Output the [X, Y] coordinate of the center of the cell containing the given text.  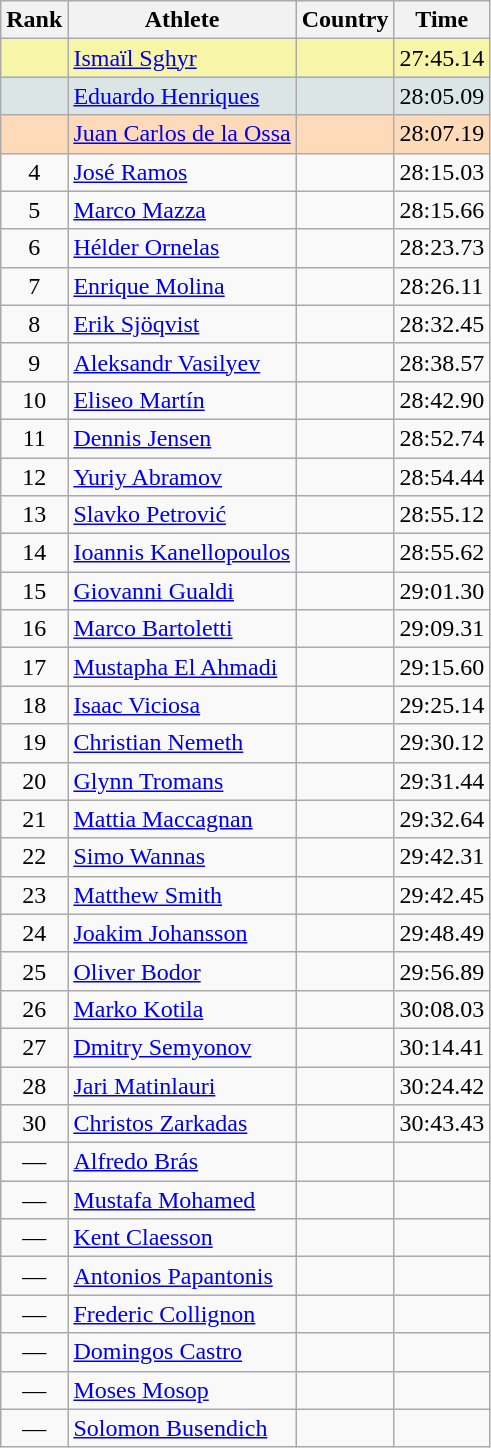
19 [34, 743]
Alfredo Brás [182, 1162]
Erik Sjöqvist [182, 324]
Aleksandr Vasilyev [182, 362]
20 [34, 781]
7 [34, 286]
28:05.09 [442, 96]
Marko Kotila [182, 1009]
28:07.19 [442, 134]
27 [34, 1047]
Giovanni Gualdi [182, 591]
29:42.45 [442, 895]
22 [34, 857]
Enrique Molina [182, 286]
Joakim Johansson [182, 933]
29:48.49 [442, 933]
28:15.66 [442, 210]
30 [34, 1124]
Country [345, 20]
10 [34, 400]
Rank [34, 20]
Hélder Ornelas [182, 248]
Oliver Bodor [182, 971]
16 [34, 629]
José Ramos [182, 172]
9 [34, 362]
17 [34, 667]
27:45.14 [442, 58]
Eduardo Henriques [182, 96]
28:38.57 [442, 362]
18 [34, 705]
29:30.12 [442, 743]
29:42.31 [442, 857]
29:32.64 [442, 819]
6 [34, 248]
29:09.31 [442, 629]
Christian Nemeth [182, 743]
14 [34, 553]
Simo Wannas [182, 857]
25 [34, 971]
Moses Mosop [182, 1390]
Matthew Smith [182, 895]
29:15.60 [442, 667]
28:52.74 [442, 438]
29:25.14 [442, 705]
28 [34, 1085]
30:24.42 [442, 1085]
Eliseo Martín [182, 400]
29:01.30 [442, 591]
28:55.12 [442, 515]
Glynn Tromans [182, 781]
24 [34, 933]
26 [34, 1009]
Dmitry Semyonov [182, 1047]
Ioannis Kanellopoulos [182, 553]
Juan Carlos de la Ossa [182, 134]
Time [442, 20]
13 [34, 515]
4 [34, 172]
28:23.73 [442, 248]
28:54.44 [442, 477]
21 [34, 819]
Frederic Collignon [182, 1314]
Jari Matinlauri [182, 1085]
15 [34, 591]
Christos Zarkadas [182, 1124]
Athlete [182, 20]
Dennis Jensen [182, 438]
5 [34, 210]
23 [34, 895]
28:32.45 [442, 324]
Yuriy Abramov [182, 477]
Marco Bartoletti [182, 629]
12 [34, 477]
Mattia Maccagnan [182, 819]
30:43.43 [442, 1124]
8 [34, 324]
11 [34, 438]
Slavko Petrović [182, 515]
Isaac Viciosa [182, 705]
Kent Claesson [182, 1238]
30:14.41 [442, 1047]
Solomon Busendich [182, 1428]
28:26.11 [442, 286]
29:56.89 [442, 971]
Ismaïl Sghyr [182, 58]
Mustafa Mohamed [182, 1200]
Domingos Castro [182, 1352]
Marco Mazza [182, 210]
28:55.62 [442, 553]
28:15.03 [442, 172]
30:08.03 [442, 1009]
Mustapha El Ahmadi [182, 667]
29:31.44 [442, 781]
28:42.90 [442, 400]
Antonios Papantonis [182, 1276]
